Find where the given text appears and provide that cell's center as (x, y) coordinate. 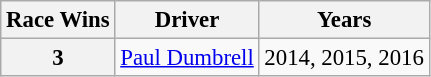
Paul Dumbrell (187, 58)
3 (58, 58)
Race Wins (58, 20)
Driver (187, 20)
2014, 2015, 2016 (344, 58)
Years (344, 20)
